Output the (X, Y) coordinate of the center of the cell containing the given text.  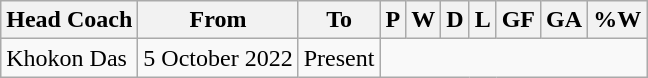
Khokon Das (70, 58)
Present (339, 58)
D (455, 20)
%W (618, 20)
From (218, 20)
GF (518, 20)
Head Coach (70, 20)
GA (564, 20)
W (424, 20)
To (339, 20)
5 October 2022 (218, 58)
L (482, 20)
P (393, 20)
